Detect which cell encompasses the target text, then output its (x, y) center coordinate. 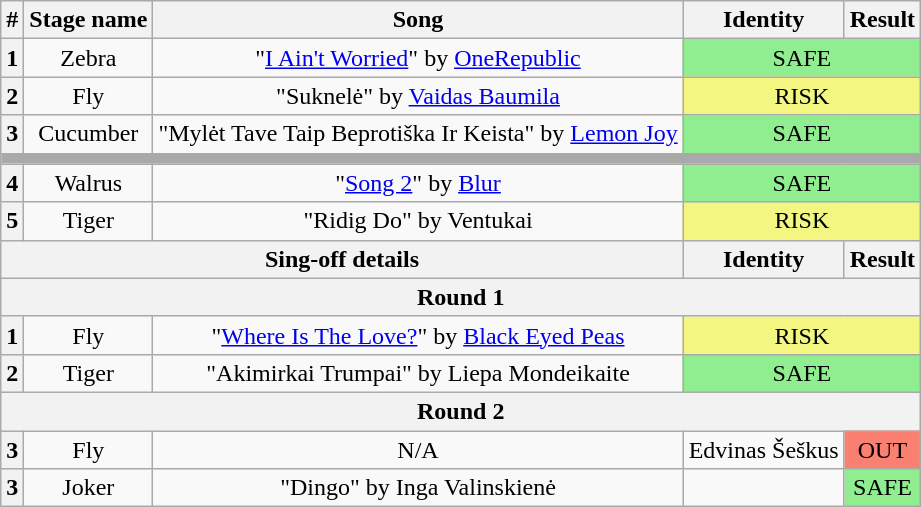
"Song 2" by Blur (418, 183)
"Dingo" by Inga Valinskienė (418, 488)
Cucumber (88, 134)
Round 2 (461, 411)
"Akimirkai Trumpai" by Liepa Mondeikaite (418, 373)
"I Ain't Worried" by OneRepublic (418, 58)
# (12, 20)
Round 1 (461, 297)
"Mylėt Tave Taip Beprotiška Ir Keista" by Lemon Joy (418, 134)
Stage name (88, 20)
Zebra (88, 58)
Walrus (88, 183)
4 (12, 183)
Song (418, 20)
Edvinas Šeškus (764, 449)
"Suknelė" by Vaidas Baumila (418, 96)
Sing-off details (342, 259)
OUT (882, 449)
"Ridig Do" by Ventukai (418, 221)
"Where Is The Love?" by Black Eyed Peas (418, 335)
Joker (88, 488)
5 (12, 221)
N/A (418, 449)
